Identify which cell holds the provided text, then report its (x, y) central coordinate. 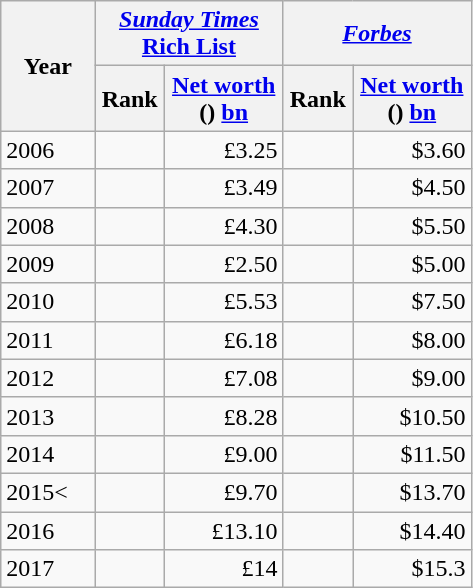
2008 (48, 226)
2007 (48, 188)
£2.50 (224, 264)
Sunday TimesRich List (189, 34)
$8.00 (412, 340)
$3.60 (412, 150)
Forbes (377, 34)
£14 (224, 569)
£13.10 (224, 531)
$5.00 (412, 264)
2009 (48, 264)
2011 (48, 340)
2017 (48, 569)
2013 (48, 416)
2012 (48, 378)
$15.3 (412, 569)
$10.50 (412, 416)
£7.08 (224, 378)
$14.40 (412, 531)
£5.53 (224, 302)
2016 (48, 531)
2006 (48, 150)
£9.00 (224, 454)
£3.49 (224, 188)
£4.30 (224, 226)
$5.50 (412, 226)
£6.18 (224, 340)
$13.70 (412, 492)
Year (48, 66)
£9.70 (224, 492)
£3.25 (224, 150)
$7.50 (412, 302)
£8.28 (224, 416)
2010 (48, 302)
$9.00 (412, 378)
2015< (48, 492)
$11.50 (412, 454)
$4.50 (412, 188)
2014 (48, 454)
